Provide the [x, y] coordinate of the cell's center where the given text is located.  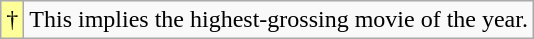
† [12, 20]
This implies the highest-grossing movie of the year. [279, 20]
